Return the (X, Y) coordinate for the center point of the cell that contains the specified text.  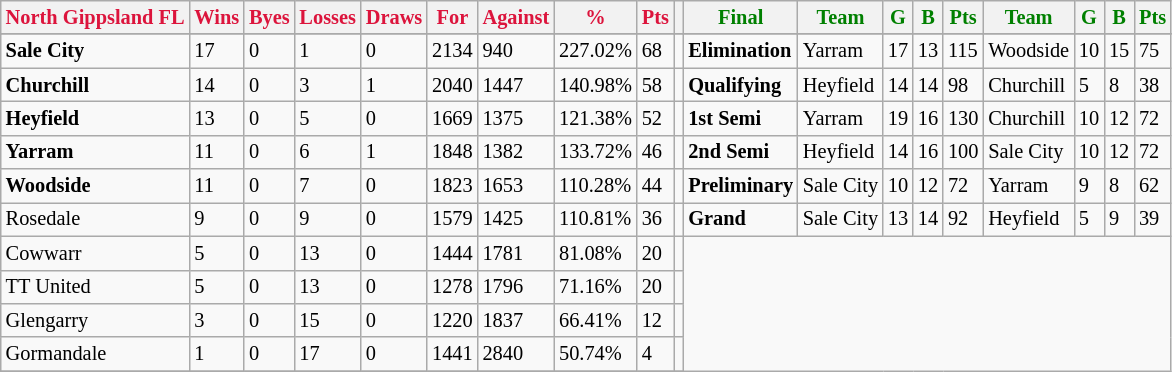
Wins (216, 17)
75 (1152, 51)
68 (656, 51)
1823 (452, 186)
940 (516, 51)
121.38% (596, 118)
7 (328, 186)
1669 (452, 118)
North Gippsland FL (96, 17)
1220 (452, 320)
Cowwarr (96, 253)
4 (656, 354)
For (452, 17)
71.16% (596, 287)
2840 (516, 354)
36 (656, 219)
Glengarry (96, 320)
1796 (516, 287)
Qualifying (740, 85)
2134 (452, 51)
92 (963, 219)
1653 (516, 186)
130 (963, 118)
1st Semi (740, 118)
1441 (452, 354)
66.41% (596, 320)
1837 (516, 320)
38 (1152, 85)
Losses (328, 17)
Rosedale (96, 219)
110.28% (596, 186)
1382 (516, 152)
19 (898, 118)
2nd Semi (740, 152)
39 (1152, 219)
Preliminary (740, 186)
227.02% (596, 51)
44 (656, 186)
110.81% (596, 219)
Final (740, 17)
1278 (452, 287)
Byes (269, 17)
Against (516, 17)
1447 (516, 85)
2040 (452, 85)
133.72% (596, 152)
Gormandale (96, 354)
1781 (516, 253)
TT United (96, 287)
1425 (516, 219)
62 (1152, 186)
52 (656, 118)
Draws (394, 17)
Grand (740, 219)
46 (656, 152)
6 (328, 152)
1848 (452, 152)
100 (963, 152)
1444 (452, 253)
140.98% (596, 85)
81.08% (596, 253)
50.74% (596, 354)
98 (963, 85)
1579 (452, 219)
% (596, 17)
115 (963, 51)
1375 (516, 118)
Elimination (740, 51)
58 (656, 85)
